Output the [x, y] coordinate of the center of the cell containing the given text.  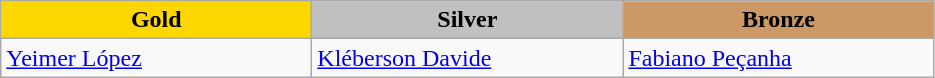
Fabiano Peçanha [778, 58]
Gold [156, 20]
Bronze [778, 20]
Silver [468, 20]
Kléberson Davide [468, 58]
Yeimer López [156, 58]
